Detect which cell encompasses the target text, then output its [x, y] center coordinate. 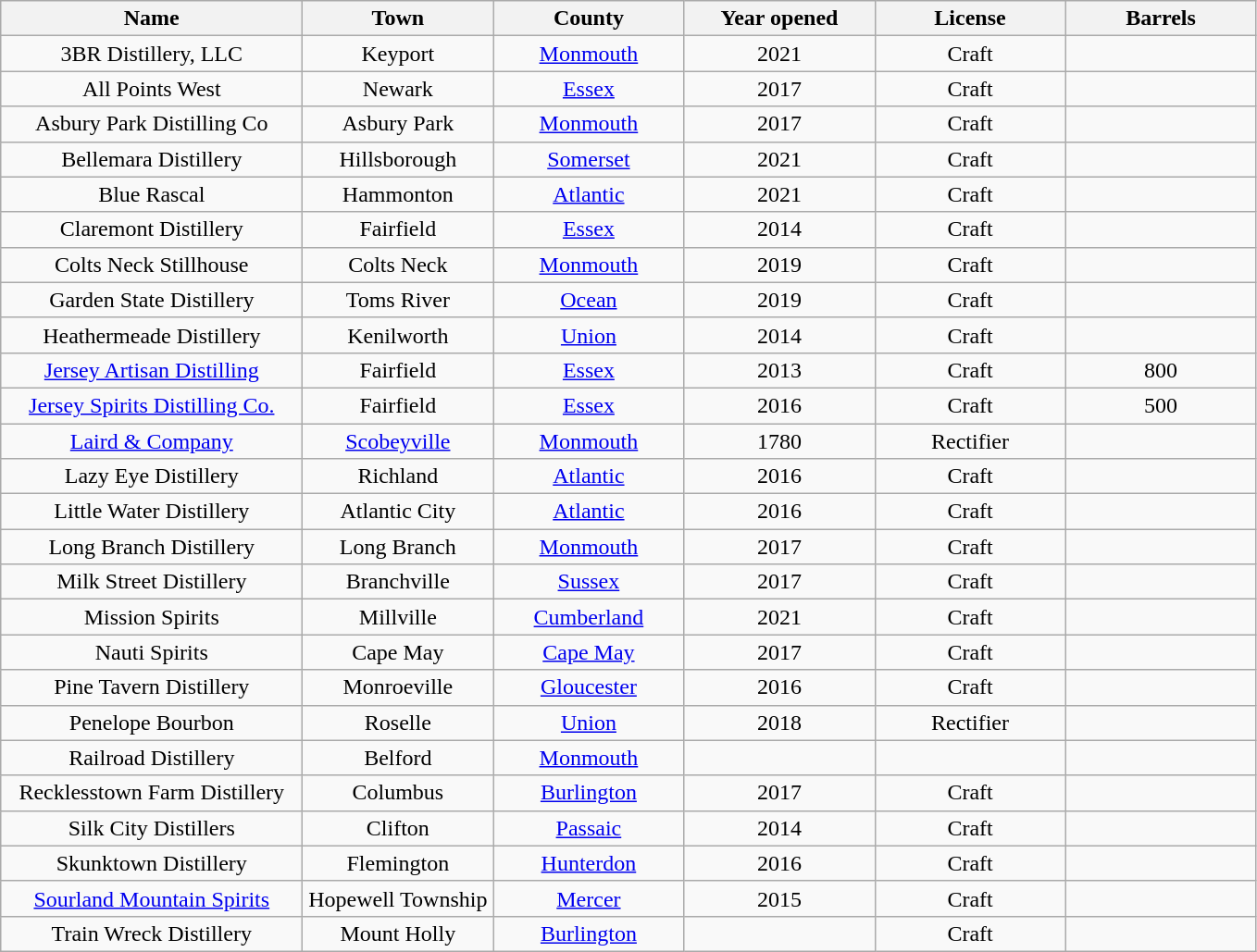
Hammonton [398, 194]
Belford [398, 758]
Somerset [589, 159]
Keyport [398, 54]
License [970, 19]
Milk Street Distillery [152, 582]
Name [152, 19]
Jersey Artisan Distilling [152, 370]
Colts Neck Stillhouse [152, 265]
Nauti Spirits [152, 652]
Silk City Distillers [152, 828]
Mercer [589, 898]
2015 [779, 898]
Columbus [398, 793]
Millville [398, 617]
Clifton [398, 828]
Pine Tavern Distillery [152, 687]
Kenilworth [398, 335]
500 [1161, 405]
Hillsborough [398, 159]
Garden State Distillery [152, 300]
Roselle [398, 723]
Bellemara Distillery [152, 159]
Skunktown Distillery [152, 863]
Little Water Distillery [152, 512]
2018 [779, 723]
Sourland Mountain Spirits [152, 898]
Railroad Distillery [152, 758]
Lazy Eye Distillery [152, 476]
Penelope Bourbon [152, 723]
Gloucester [589, 687]
Heathermeade Distillery [152, 335]
Jersey Spirits Distilling Co. [152, 405]
Train Wreck Distillery [152, 933]
County [589, 19]
Long Branch [398, 547]
All Points West [152, 89]
Asbury Park Distilling Co [152, 124]
3BR Distillery, LLC [152, 54]
Year opened [779, 19]
Mount Holly [398, 933]
Asbury Park [398, 124]
Long Branch Distillery [152, 547]
Atlantic City [398, 512]
1780 [779, 441]
Branchville [398, 582]
Claremont Distillery [152, 229]
Flemington [398, 863]
Toms River [398, 300]
Town [398, 19]
Sussex [589, 582]
Laird & Company [152, 441]
Monroeville [398, 687]
Richland [398, 476]
Hopewell Township [398, 898]
2013 [779, 370]
Barrels [1161, 19]
Cumberland [589, 617]
Colts Neck [398, 265]
Mission Spirits [152, 617]
Ocean [589, 300]
Newark [398, 89]
Scobeyville [398, 441]
800 [1161, 370]
Blue Rascal [152, 194]
Recklesstown Farm Distillery [152, 793]
Hunterdon [589, 863]
Passaic [589, 828]
